Detect which cell encompasses the target text, then output its (x, y) center coordinate. 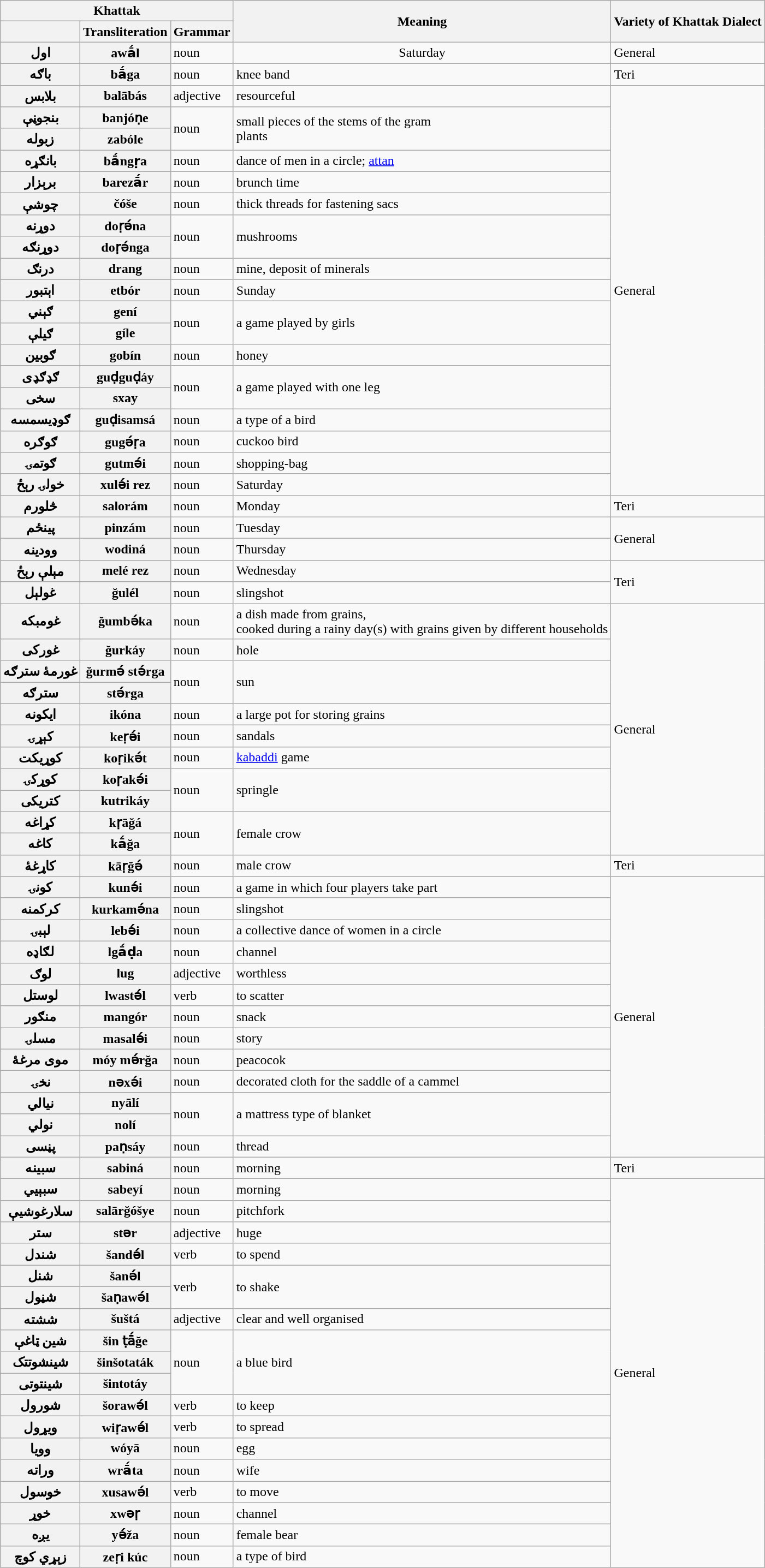
مېلې رېځ (40, 571)
ګډګډی (40, 377)
زېړي کوچ (40, 1557)
zeṛi kúc (126, 1557)
šinšotaták (126, 1362)
چوشې (40, 204)
resourceful (422, 96)
šandə́l (126, 1254)
xwəṛ (126, 1513)
a type of bird (422, 1557)
ګوبين (40, 355)
masalə́i (126, 1039)
شين ټاغې (40, 1341)
يږه (40, 1535)
a mattress type of blanket (422, 1113)
sabiná (126, 1168)
ششته (40, 1319)
زبوله (40, 139)
بانګړه (40, 161)
lgā́ḍa (126, 952)
موی مرغۀ (40, 1060)
ګوډيسمسه (40, 420)
اېتبور (40, 290)
yə́ža (126, 1535)
Transliteration (126, 32)
pinzám (126, 528)
اول (40, 53)
لوستل (40, 995)
wóyā (126, 1448)
kā́ğa (126, 844)
šaṇawə́l (126, 1297)
peacocok (422, 1060)
بلابس (40, 96)
نخۍ (40, 1082)
female crow (422, 833)
kurkamə́na (126, 909)
کړاغه (40, 822)
salorám (126, 506)
غولېل (40, 593)
څلورم (40, 506)
برېزار (40, 182)
ikóna (126, 714)
خوړ (40, 1513)
lug (126, 974)
shopping-bag (422, 463)
شينشوتتک (40, 1362)
thick threads for fastening sacs (422, 204)
نولي (40, 1125)
to keep (422, 1405)
لګاډه (40, 952)
sandals (422, 736)
xulə́i rez (126, 485)
kunə́i (126, 887)
غومبکه (40, 621)
clear and well organised (422, 1319)
شينتوتی (40, 1384)
منګور (40, 1017)
story (422, 1039)
wiṛawə́l (126, 1427)
drang (126, 269)
ğurkáy (126, 650)
keṛə́i (126, 736)
knee band (422, 74)
wrā́ta (126, 1470)
ګوګره (40, 442)
سلارغوشيې (40, 1211)
شڼول (40, 1297)
ğurmə́ stə́rga (126, 671)
etbór (126, 290)
cuckoo bird (422, 442)
bā́ga (126, 74)
koṛakə́i (126, 779)
a collective dance of women in a circle (422, 931)
stə́rga (126, 693)
šanə́l (126, 1276)
zabóle (126, 139)
کونۍ (40, 887)
wife (422, 1470)
sxay (126, 398)
thread (422, 1146)
šorawə́l (126, 1405)
کېړۍ (40, 736)
snack (422, 1017)
lebə́i (126, 931)
awā́l (126, 53)
šin ṭā́ğe (126, 1341)
وراته (40, 1470)
banjóṇe (126, 118)
bā́ngṛa (126, 161)
kutrikáy (126, 801)
springle (422, 790)
دوړنګه (40, 247)
salārğóšye (126, 1211)
to move (422, 1492)
nyālí (126, 1103)
دوړنه (40, 225)
gíle (126, 333)
ګوتمۍ (40, 463)
decorated cloth for the saddle of a cammel (422, 1082)
شندل (40, 1254)
Khattak (117, 11)
female bear (422, 1535)
Sunday (422, 290)
gutmə́i (126, 463)
a blue bird (422, 1362)
Wednesday (422, 571)
Monday (422, 506)
سبينه (40, 1168)
hole (422, 650)
to scatter (422, 995)
لېبۍ (40, 931)
a large pot for storing grains (422, 714)
koṛikə́t (126, 758)
to spend (422, 1254)
ويړول (40, 1427)
doṛə́na (126, 225)
doṛə́nga (126, 247)
guḍguḍáy (126, 377)
پڼسی (40, 1146)
pitchfork (422, 1211)
huge (422, 1233)
Tuesday (422, 528)
ايکونه (40, 714)
brunch time (422, 182)
egg (422, 1448)
کرکمنه (40, 909)
dance of men in a circle; attan (422, 161)
لوګ (40, 974)
móy mə́rğa (126, 1060)
paṇsáy (126, 1146)
nəxə́i (126, 1082)
ğumbə́ka (126, 621)
Variety of Khattak Dialect (688, 21)
a dish made from grains,cooked during a rainy day(s) with grains given by different households (422, 621)
worthless (422, 974)
غورکی (40, 650)
stər (126, 1233)
نيالي (40, 1103)
xusawə́l (126, 1492)
gobín (126, 355)
Grammar (202, 32)
کتريکی (40, 801)
مسلۍ (40, 1039)
melé rez (126, 571)
بنجوڼې (40, 118)
درنګ (40, 269)
غورمۀ سترګه (40, 671)
gugə́ṛa (126, 442)
kabaddi game (422, 758)
sabeyí (126, 1190)
to shake (422, 1287)
خولۍ رېځ (40, 485)
سبېيي (40, 1190)
to spread (422, 1427)
ğulél (126, 593)
باګه (40, 74)
Meaning (422, 21)
mangór (126, 1017)
nolí (126, 1125)
wodiná (126, 550)
mushrooms (422, 236)
a type of a bird (422, 420)
خوسول (40, 1492)
lwastə́l (126, 995)
guḍisamsá (126, 420)
sun (422, 682)
mine, deposit of minerals (422, 269)
Thursday (422, 550)
šintotáy (126, 1384)
سترګه (40, 693)
کاړغۀ (40, 866)
small pieces of the stems of the gramplants (422, 129)
kāṛğə́ (126, 866)
male crow (422, 866)
شورول (40, 1405)
ستر (40, 1233)
šuštá (126, 1319)
balābás (126, 96)
کاغه (40, 844)
پينځم (40, 528)
honey (422, 355)
barezā́r (126, 182)
کوړيکت (40, 758)
وويا (40, 1448)
ګېني (40, 312)
a game played with one leg (422, 387)
a game in which four players take part (422, 887)
کوړکۍ (40, 779)
سخی (40, 398)
gení (126, 312)
وودينه (40, 550)
čóše (126, 204)
شنل (40, 1276)
kṛāğá (126, 822)
ګيلې (40, 333)
a game played by girls (422, 323)
